Pinpoint the cell where the given text exists, returning its [x, y] midpoint coordinate. 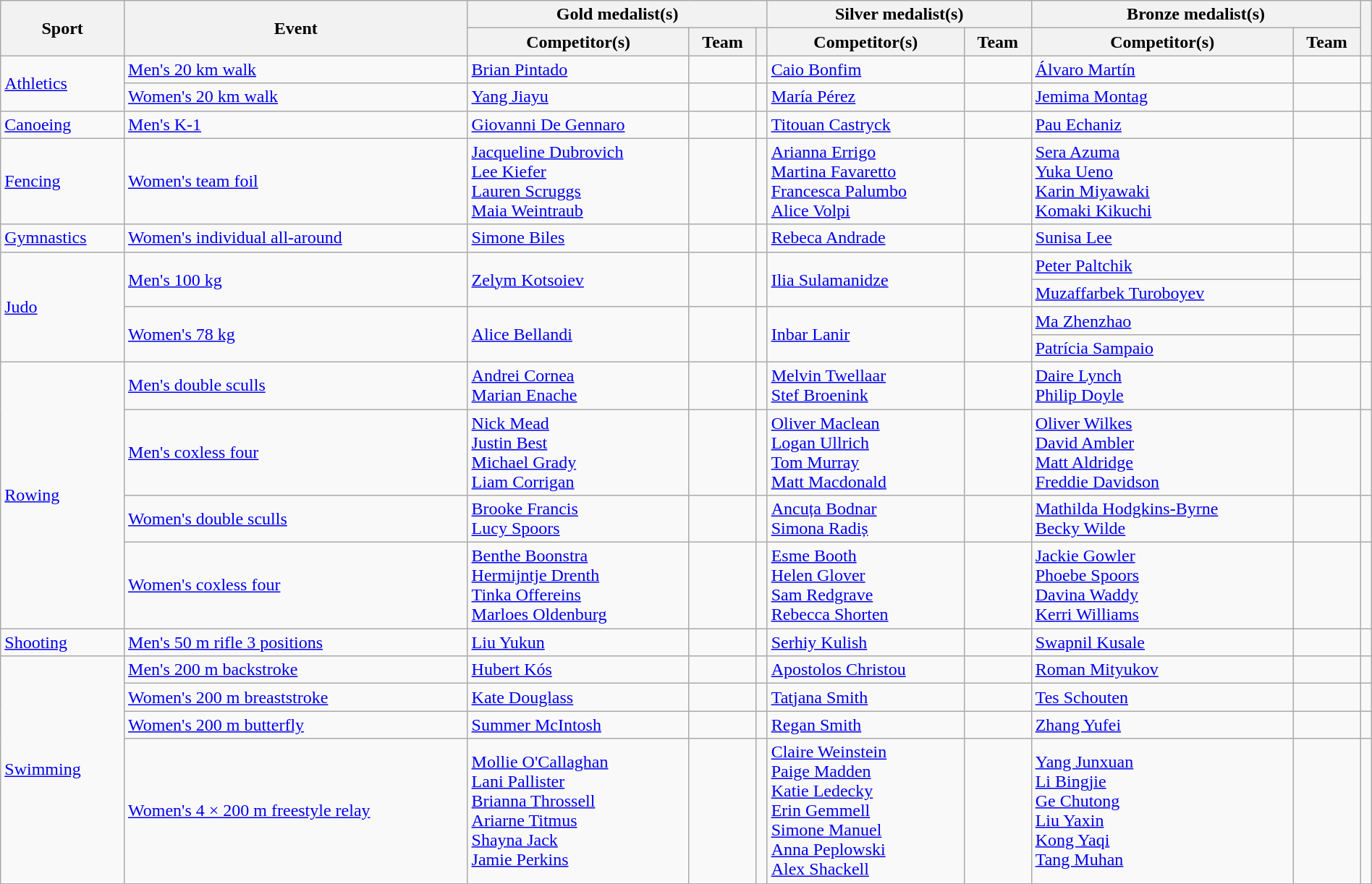
Event [296, 28]
Andrei CorneaMarian Enache [578, 385]
Men's 200 m backstroke [296, 670]
Women's double sculls [296, 519]
Pau Echaniz [1162, 124]
Inbar Lanir [865, 334]
Yang Jiayu [578, 97]
Men's 20 km walk [296, 69]
Men's double sculls [296, 385]
Serhiy Kulish [865, 642]
Melvin TwellaarStef Broenink [865, 385]
Benthe Boonstra Hermijntje Drenth Tinka Offereins Marloes Oldenburg [578, 586]
Men's 50 m rifle 3 positions [296, 642]
Ilia Sulamanidze [865, 279]
Women's 4 × 200 m freestyle relay [296, 811]
Athletics [62, 83]
Jackie Gowler Phoebe Spoors Davina Waddy Kerri Williams [1162, 586]
Bronze medalist(s) [1195, 14]
Women's 78 kg [296, 334]
Swimming [62, 770]
Daire LynchPhilip Doyle [1162, 385]
Esme Booth Helen Glover Sam Redgrave Rebecca Shorten [865, 586]
Alice Bellandi [578, 334]
Tatjana Smith [865, 697]
Yang Junxuan Li Bingjie Ge Chutong Liu Yaxin Kong Yaqi Tang Muhan [1162, 811]
Caio Bonfim [865, 69]
Hubert Kós [578, 670]
Arianna Errigo Martina Favaretto Francesca Palumbo Alice Volpi [865, 181]
Rebeca Andrade [865, 238]
Sera Azuma Yuka Ueno Karin Miyawaki Komaki Kikuchi [1162, 181]
Mathilda Hodgkins-ByrneBecky Wilde [1162, 519]
Men's 100 kg [296, 279]
Muzaffarbek Turoboyev [1162, 293]
Fencing [62, 181]
Gold medalist(s) [617, 14]
Jacqueline Dubrovich Lee Kiefer Lauren Scruggs Maia Weintraub [578, 181]
Mollie O'Callaghan Lani Pallister Brianna Throssell Ariarne Titmus Shayna Jack Jamie Perkins [578, 811]
Nick Mead Justin Best Michael Grady Liam Corrigan [578, 453]
Women's 200 m breaststroke [296, 697]
Claire Weinstein Paige Madden Katie Ledecky Erin Gemmell Simone Manuel Anna Peplowski Alex Shackell [865, 811]
Jemima Montag [1162, 97]
Patrícia Sampaio [1162, 348]
Roman Mityukov [1162, 670]
Women's team foil [296, 181]
Shooting [62, 642]
Gymnastics [62, 238]
Tes Schouten [1162, 697]
Liu Yukun [578, 642]
Ma Zhenzhao [1162, 320]
Canoeing [62, 124]
Summer McIntosh [578, 725]
María Pérez [865, 97]
Oliver MacleanLogan UllrichTom MurrayMatt Macdonald [865, 453]
Oliver WilkesDavid AmblerMatt AldridgeFreddie Davidson [1162, 453]
Silver medalist(s) [899, 14]
Zelym Kotsoiev [578, 279]
Brian Pintado [578, 69]
Men's coxless four [296, 453]
Kate Douglass [578, 697]
Álvaro Martín [1162, 69]
Judo [62, 307]
Giovanni De Gennaro [578, 124]
Apostolos Christou [865, 670]
Sunisa Lee [1162, 238]
Sport [62, 28]
Men's K-1 [296, 124]
Ancuța BodnarSimona Radiș [865, 519]
Simone Biles [578, 238]
Brooke FrancisLucy Spoors [578, 519]
Rowing [62, 495]
Zhang Yufei [1162, 725]
Peter Paltchik [1162, 265]
Regan Smith [865, 725]
Women's 200 m butterfly [296, 725]
Swapnil Kusale [1162, 642]
Women's 20 km walk [296, 97]
Women's coxless four [296, 586]
Women's individual all-around [296, 238]
Titouan Castryck [865, 124]
